Output the (x, y) coordinate of the center of the cell containing the given text.  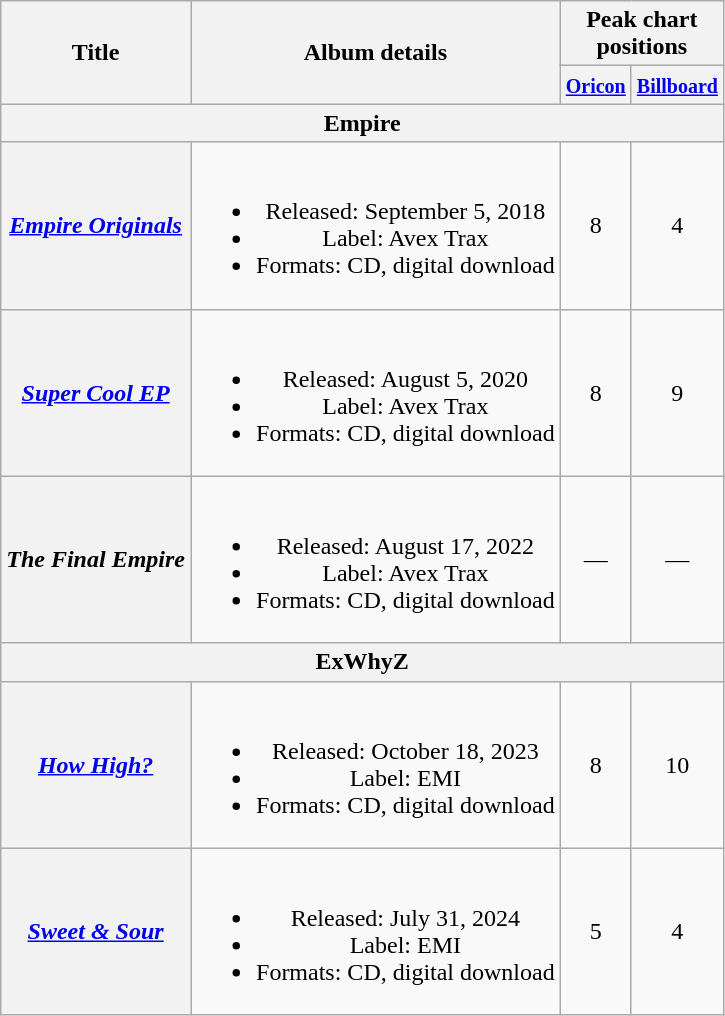
Super Cool EP (96, 392)
ExWhyZ (362, 662)
Oricon (596, 85)
Released: August 17, 2022Label: Avex TraxFormats: CD, digital download (375, 560)
Empire Originals (96, 226)
Released: October 18, 2023Label: EMIFormats: CD, digital download (375, 764)
Peak chart positions (642, 34)
Released: July 31, 2024Label: EMIFormats: CD, digital download (375, 932)
Sweet & Sour (96, 932)
Album details (375, 52)
9 (677, 392)
Released: August 5, 2020Label: Avex TraxFormats: CD, digital download (375, 392)
Empire (362, 123)
The Final Empire (96, 560)
10 (677, 764)
Released: September 5, 2018Label: Avex TraxFormats: CD, digital download (375, 226)
Billboard (677, 85)
5 (596, 932)
How High? (96, 764)
Title (96, 52)
